Locate the cell with the specified text and output its (X, Y) center coordinate. 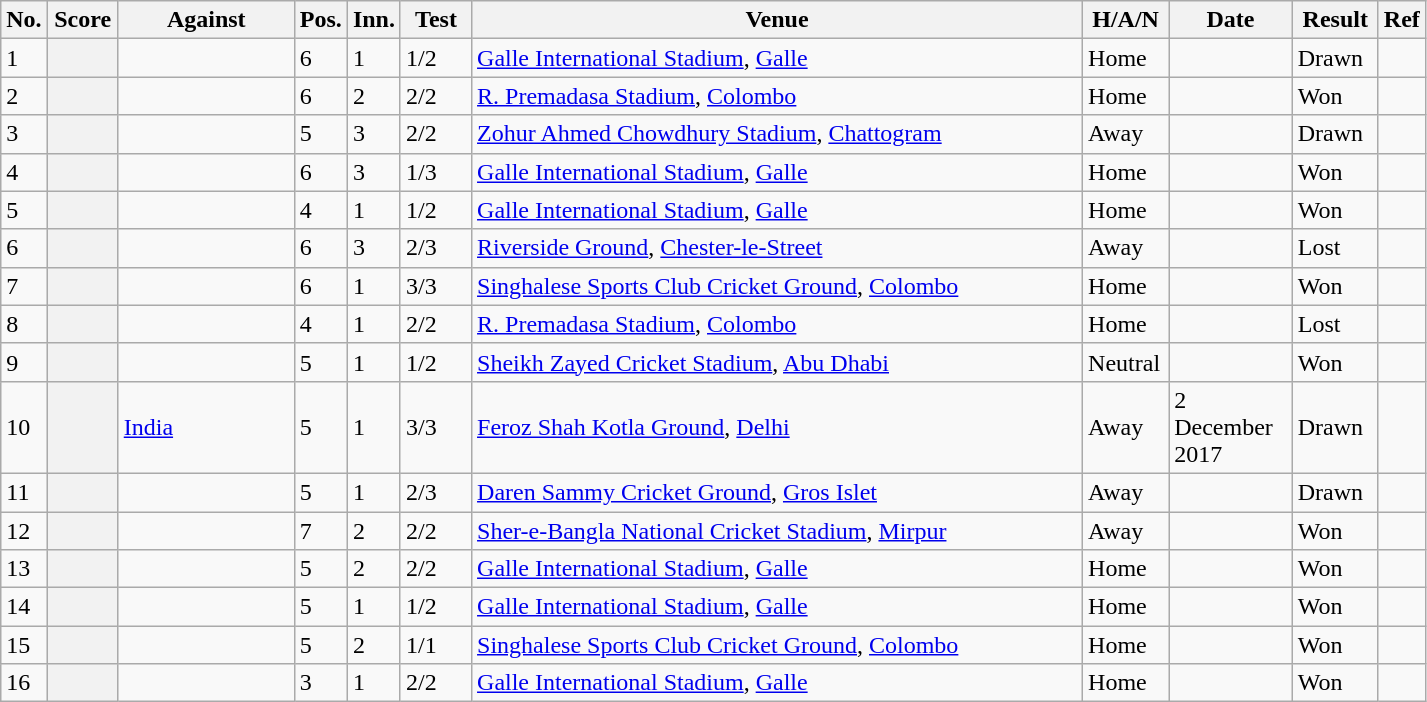
Test (436, 20)
Pos. (320, 20)
12 (24, 531)
8 (24, 324)
Score (82, 20)
H/A/N (1126, 20)
2 December 2017 (1231, 427)
15 (24, 645)
16 (24, 683)
Inn. (374, 20)
India (206, 427)
1/1 (436, 645)
Date (1231, 20)
Venue (778, 20)
Result (1335, 20)
11 (24, 492)
10 (24, 427)
13 (24, 569)
Ref (1402, 20)
14 (24, 607)
Neutral (1126, 362)
Sher-e-Bangla National Cricket Stadium, Mirpur (778, 531)
Against (206, 20)
Daren Sammy Cricket Ground, Gros Islet (778, 492)
Riverside Ground, Chester-le-Street (778, 248)
Feroz Shah Kotla Ground, Delhi (778, 427)
Zohur Ahmed Chowdhury Stadium, Chattogram (778, 134)
Sheikh Zayed Cricket Stadium, Abu Dhabi (778, 362)
No. (24, 20)
1/3 (436, 172)
9 (24, 362)
